For the text-containing cell, return its midpoint in (X, Y) coordinate format. 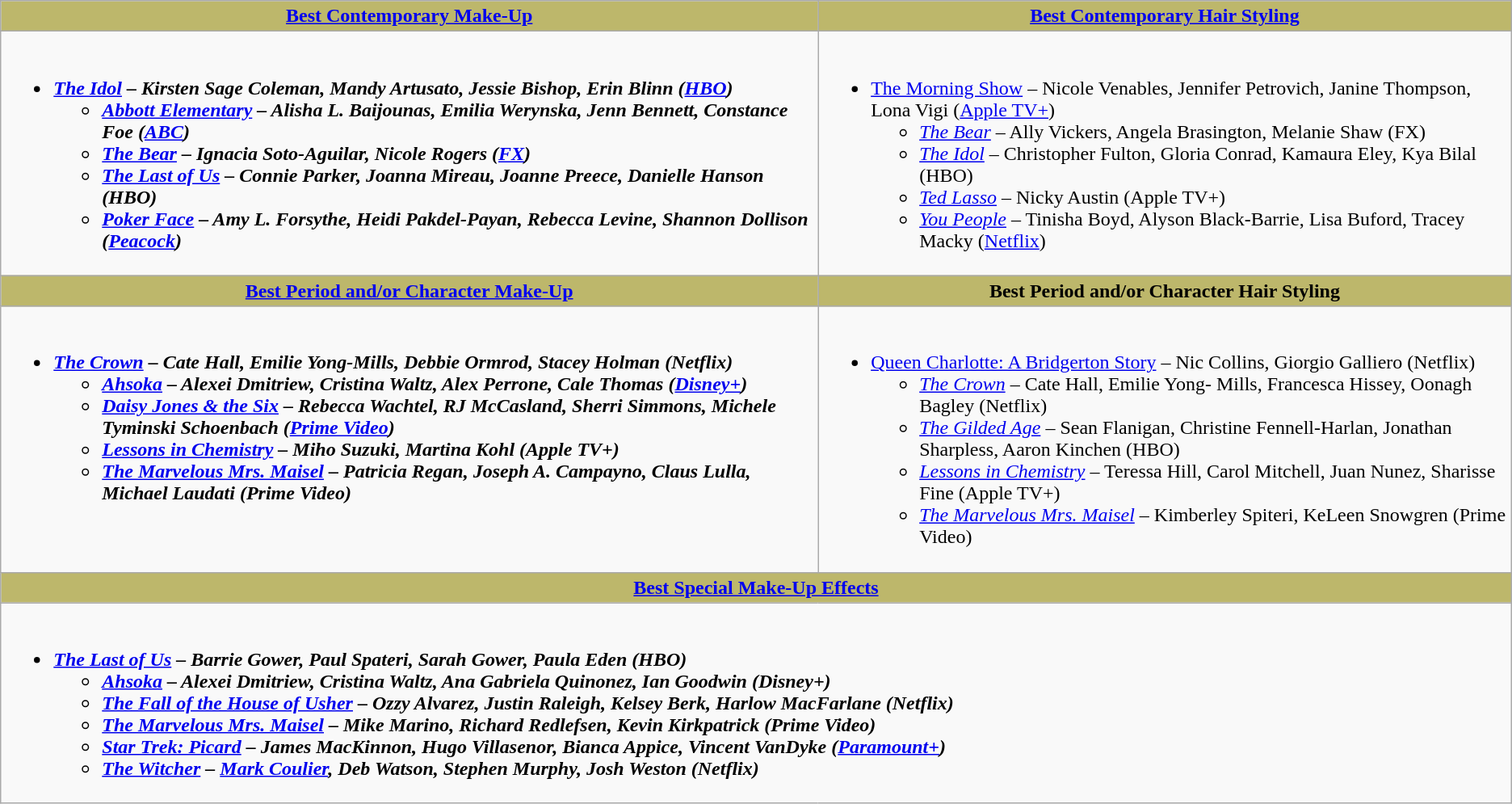
Best Period and/or Character Make-Up (409, 291)
Best Contemporary Make-Up (409, 16)
Best Special Make-Up Effects (756, 587)
Best Period and/or Character Hair Styling (1165, 291)
Best Contemporary Hair Styling (1165, 16)
